For the text-containing cell, return its midpoint in [x, y] coordinate format. 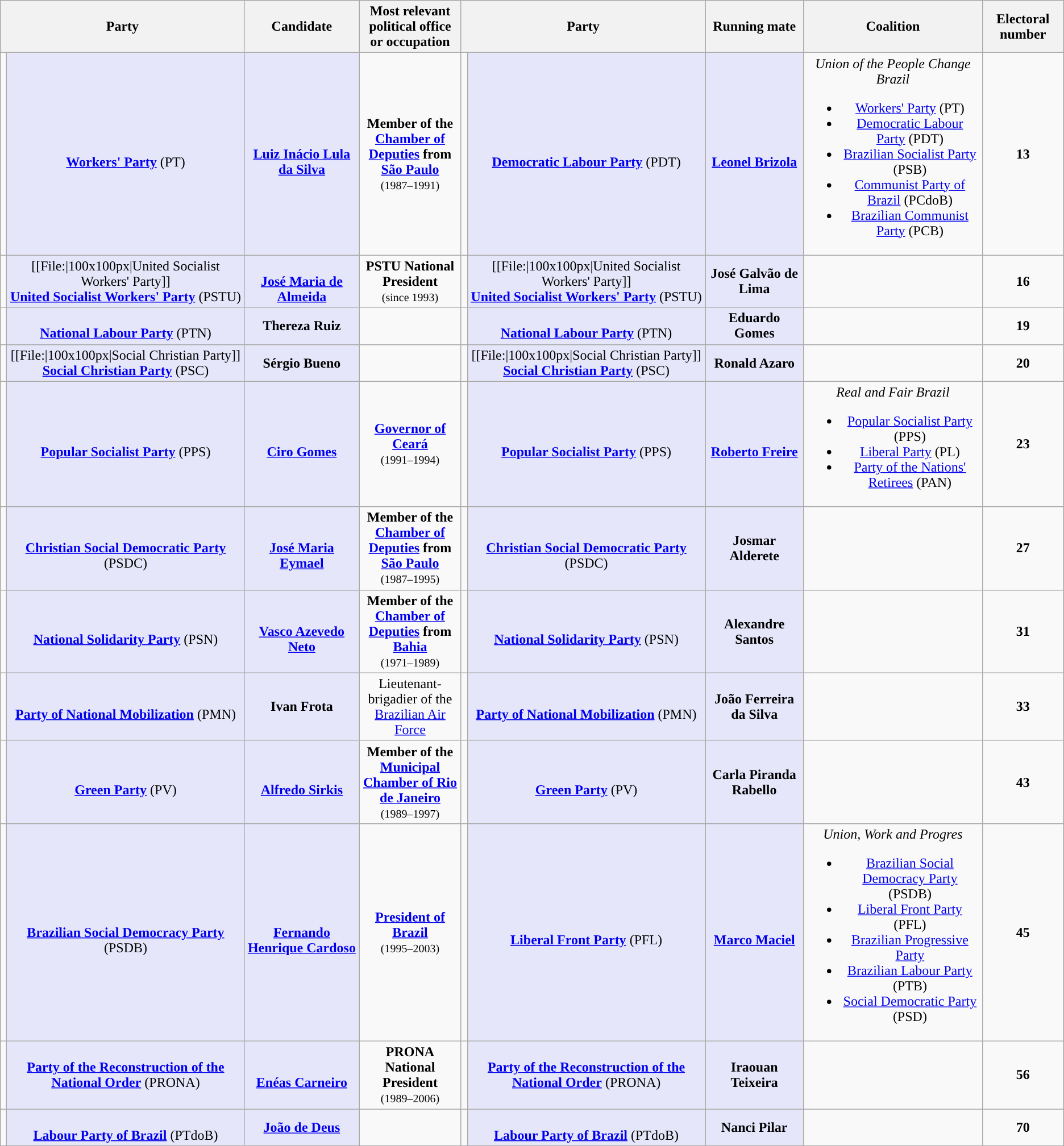
João Ferreira da Silva [755, 707]
PRONA National President(1989–2006) [410, 1075]
Running mate [755, 27]
Member of the Chamber of Deputies from Bahia(1971–1989) [410, 631]
70 [1023, 1127]
45 [1023, 932]
Roberto Freire [755, 444]
PSTU National President(since 1993) [410, 281]
Iraouan Teixeira [755, 1075]
Thereza Ruiz [301, 326]
Alexandre Santos [755, 631]
Ciro Gomes [301, 444]
16 [1023, 281]
Josmar Alderete [755, 548]
27 [1023, 548]
Enéas Carneiro [301, 1075]
Brazilian Social Democracy Party (PSDB) [126, 932]
Most relevant political office or occupation [410, 27]
Member of the Chamber of Deputies from São Paulo(1987–1991) [410, 154]
José Galvão de Lima [755, 281]
43 [1023, 782]
23 [1023, 444]
João de Deus [301, 1127]
Alfredo Sirkis [301, 782]
19 [1023, 326]
Coalition [893, 27]
Governor of Ceará(1991–1994) [410, 444]
Democratic Labour Party (PDT) [586, 154]
Member of the Chamber of Deputies from São Paulo(1987–1995) [410, 548]
President of Brazil(1995–2003) [410, 932]
Vasco Azevedo Neto [301, 631]
José Maria de Almeida [301, 281]
Lieutenant-brigadier of the Brazilian Air Force [410, 707]
Candidate [301, 27]
Nanci Pilar [755, 1127]
Leonel Brizola [755, 154]
Member of the Municipal Chamber of Rio de Janeiro(1989–1997) [410, 782]
56 [1023, 1075]
31 [1023, 631]
Eduardo Gomes [755, 326]
20 [1023, 362]
Sérgio Bueno [301, 362]
Marco Maciel [755, 932]
Real and Fair BrazilPopular Socialist Party (PPS)Liberal Party (PL)Party of the Nations' Retirees (PAN) [893, 444]
13 [1023, 154]
Carla Piranda Rabello [755, 782]
Ivan Frota [301, 707]
Liberal Front Party (PFL) [586, 932]
Electoral number [1023, 27]
José Maria Eymael [301, 548]
Fernando Henrique Cardoso [301, 932]
33 [1023, 707]
Workers' Party (PT) [126, 154]
Luiz Inácio Lula da Silva [301, 154]
Ronald Azaro [755, 362]
